Provide the (X, Y) coordinate of the cell's center where the given text is located.  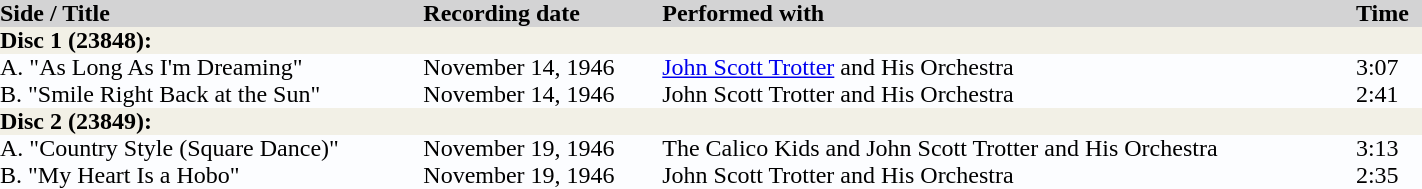
Time (1389, 14)
Recording date (542, 14)
A. "Country Style (Square Dance)" (212, 148)
Disc 2 (23849): (711, 122)
3:07 (1389, 68)
B. "Smile Right Back at the Sun" (212, 94)
3:13 (1389, 148)
Performed with (1009, 14)
The Calico Kids and John Scott Trotter and His Orchestra (1009, 148)
Side / Title (212, 14)
Disc 1 (23848): (711, 40)
2:35 (1389, 176)
2:41 (1389, 94)
A. "As Long As I'm Dreaming" (212, 68)
B. "My Heart Is a Hobo" (212, 176)
